Return (X, Y) of the center of cell containing provided text 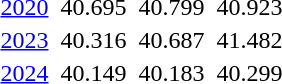
40.316 (94, 40)
40.687 (172, 40)
